Scan for the cell matching the given text and deliver its (x, y) coordinate at center. 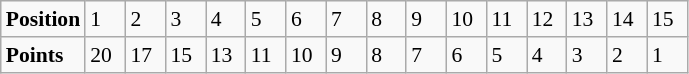
Position (43, 19)
Points (43, 55)
12 (547, 19)
14 (627, 19)
20 (105, 55)
17 (145, 55)
